From the cell containing the given text, extract its center point as [x, y] coordinate. 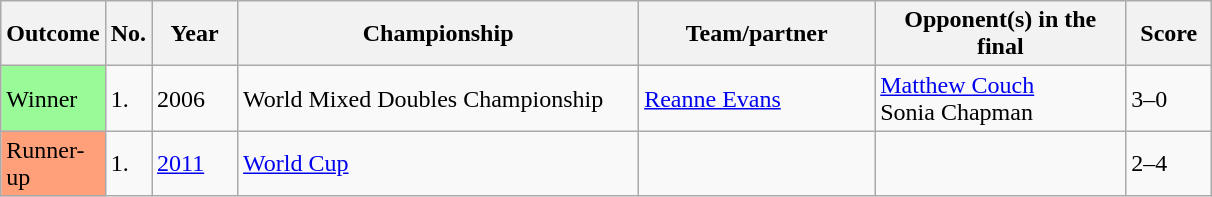
No. [128, 34]
World Cup [438, 164]
2006 [195, 98]
Winner [53, 98]
2011 [195, 164]
Outcome [53, 34]
Opponent(s) in the final [1000, 34]
3–0 [1169, 98]
Year [195, 34]
2–4 [1169, 164]
Matthew Couch Sonia Chapman [1000, 98]
Reanne Evans [757, 98]
World Mixed Doubles Championship [438, 98]
Runner-up [53, 164]
Team/partner [757, 34]
Championship [438, 34]
Score [1169, 34]
